Detect which cell encompasses the target text, then output its [X, Y] center coordinate. 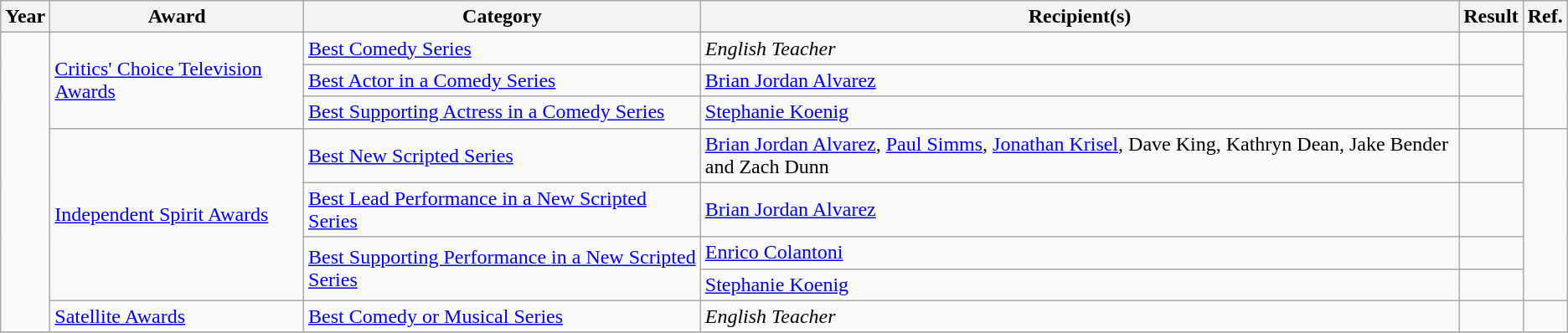
Best Supporting Actress in a Comedy Series [503, 112]
Best New Scripted Series [503, 156]
Best Actor in a Comedy Series [503, 80]
Category [503, 17]
Brian Jordan Alvarez, Paul Simms, Jonathan Krisel, Dave King, Kathryn Dean, Jake Bender and Zach Dunn [1080, 156]
Enrico Colantoni [1080, 253]
Result [1491, 17]
Recipient(s) [1080, 17]
Best Comedy or Musical Series [503, 316]
Year [25, 17]
Award [178, 17]
Satellite Awards [178, 316]
Best Comedy Series [503, 49]
Critics' Choice Television Awards [178, 80]
Independent Spirit Awards [178, 214]
Best Supporting Performance in a New Scripted Series [503, 269]
Ref. [1545, 17]
Best Lead Performance in a New Scripted Series [503, 209]
